Capture the cell that displays the provided text and extract its (x, y) central coordinate. 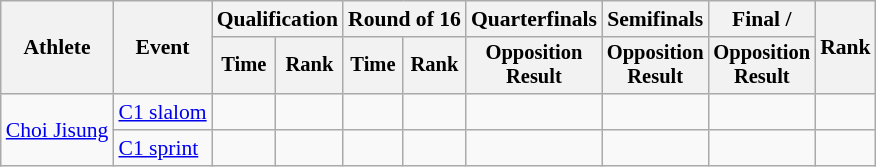
Round of 16 (404, 19)
C1 slalom (162, 112)
Quarterfinals (534, 19)
Athlete (58, 48)
Semifinals (656, 19)
C1 sprint (162, 148)
Final / (762, 19)
Qualification (278, 19)
Choi Jisung (58, 130)
Event (162, 48)
